Scan for the cell matching the given text and deliver its (X, Y) coordinate at center. 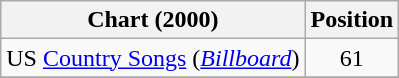
Chart (2000) (153, 20)
US Country Songs (Billboard) (153, 58)
61 (352, 58)
Position (352, 20)
